Locate the cell with the specified text and output its [x, y] center coordinate. 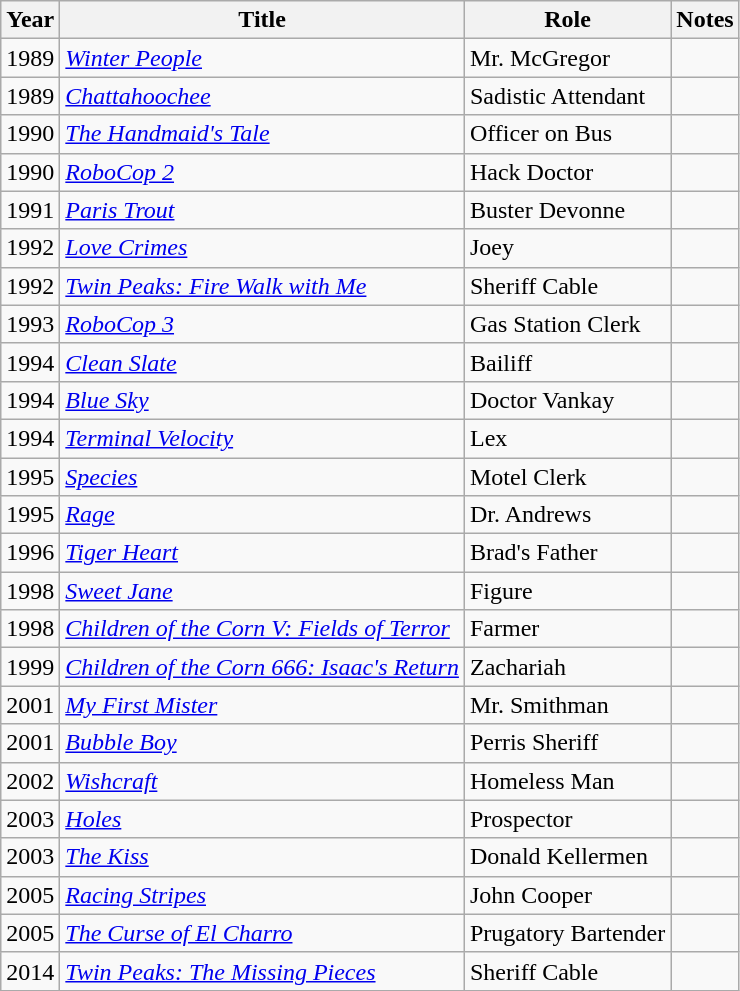
2002 [30, 781]
Chattahoochee [262, 96]
Brad's Father [567, 553]
The Curse of El Charro [262, 933]
Winter People [262, 58]
The Handmaid's Tale [262, 134]
Hack Doctor [567, 172]
Wishcraft [262, 781]
Mr. Smithman [567, 705]
Joey [567, 248]
Farmer [567, 629]
1999 [30, 667]
Racing Stripes [262, 895]
Love Crimes [262, 248]
1996 [30, 553]
Holes [262, 819]
Year [30, 20]
Rage [262, 515]
Blue Sky [262, 400]
Perris Sheriff [567, 743]
Lex [567, 438]
Children of the Corn V: Fields of Terror [262, 629]
Officer on Bus [567, 134]
Gas Station Clerk [567, 324]
Prospector [567, 819]
Prugatory Bartender [567, 933]
Role [567, 20]
RoboCop 2 [262, 172]
Children of the Corn 666: Isaac's Return [262, 667]
The Kiss [262, 857]
Species [262, 477]
Figure [567, 591]
Doctor Vankay [567, 400]
RoboCop 3 [262, 324]
My First Mister [262, 705]
Dr. Andrews [567, 515]
Tiger Heart [262, 553]
Terminal Velocity [262, 438]
Twin Peaks: The Missing Pieces [262, 971]
Sadistic Attendant [567, 96]
Clean Slate [262, 362]
John Cooper [567, 895]
Donald Kellermen [567, 857]
Bubble Boy [262, 743]
Zachariah [567, 667]
Bailiff [567, 362]
Motel Clerk [567, 477]
Title [262, 20]
Twin Peaks: Fire Walk with Me [262, 286]
Mr. McGregor [567, 58]
Buster Devonne [567, 210]
1993 [30, 324]
Homeless Man [567, 781]
Paris Trout [262, 210]
Notes [705, 20]
Sweet Jane [262, 591]
1991 [30, 210]
2014 [30, 971]
